Determine the (x, y) coordinate at the center of the cell enclosing the given text.  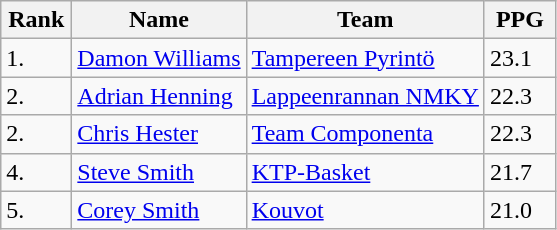
Steve Smith (159, 172)
Adrian Henning (159, 96)
Lappeenrannan NMKY (365, 96)
KTP-Basket (365, 172)
Tampereen Pyrintö (365, 58)
Team (365, 20)
23.1 (520, 58)
Kouvot (365, 210)
21.7 (520, 172)
4. (36, 172)
Chris Hester (159, 134)
Name (159, 20)
PPG (520, 20)
Damon Williams (159, 58)
5. (36, 210)
Team Componenta (365, 134)
1. (36, 58)
Corey Smith (159, 210)
Rank (36, 20)
21.0 (520, 210)
